Detect which cell encompasses the target text, then output its (x, y) center coordinate. 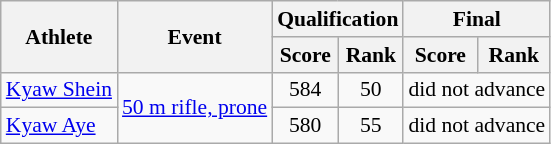
Event (194, 36)
Athlete (59, 36)
Kyaw Shein (59, 90)
Final (476, 19)
580 (305, 126)
55 (370, 126)
Qualification (338, 19)
Kyaw Aye (59, 126)
50 m rifle, prone (194, 108)
584 (305, 90)
50 (370, 90)
